Extract the [x, y] coordinate from the center of the cell holding the provided text.  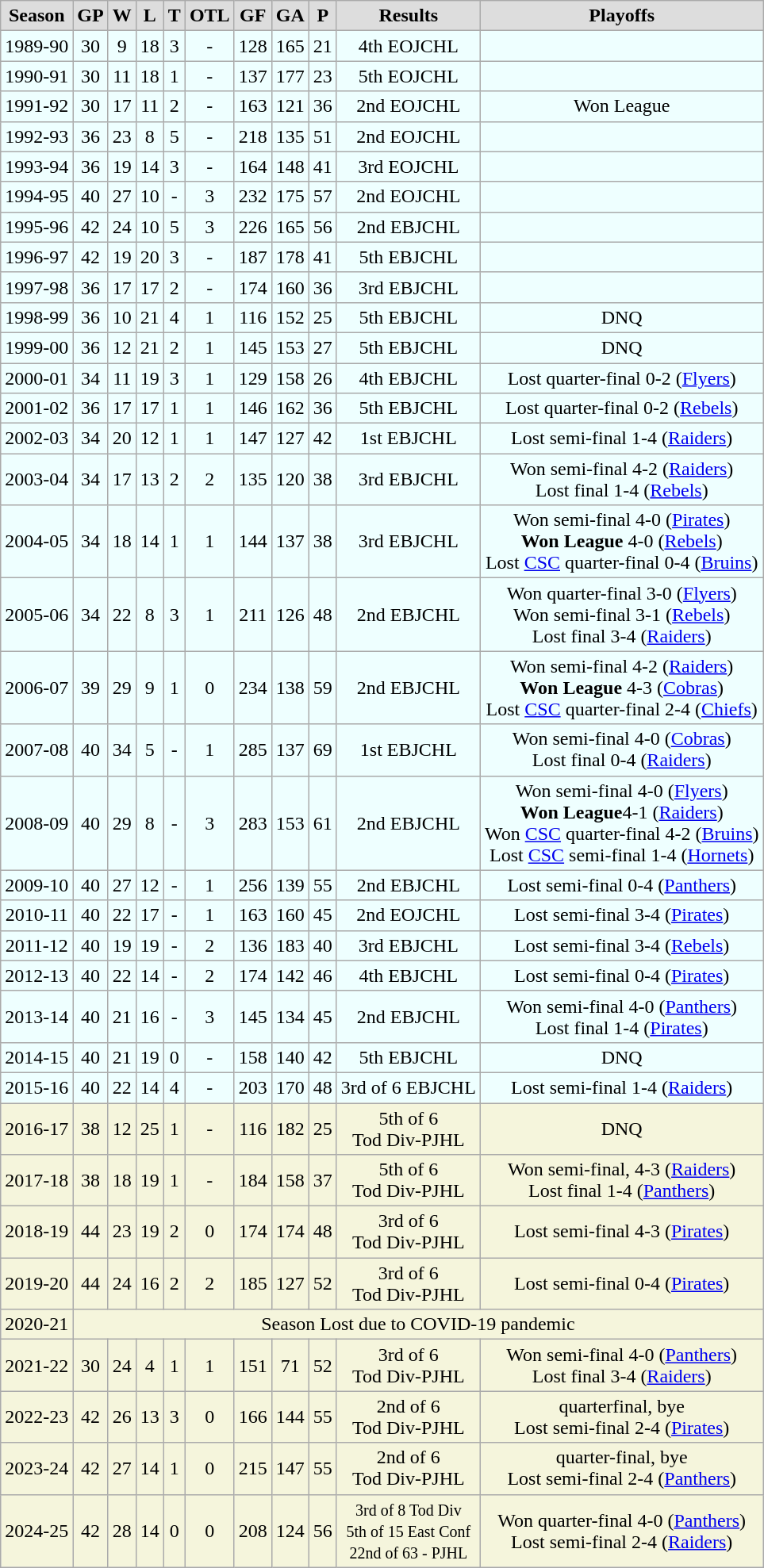
2008-09 [36, 823]
2009-10 [36, 885]
2004-05 [36, 542]
170 [290, 1087]
P [322, 16]
215 [252, 1469]
185 [252, 1283]
2002-03 [36, 439]
GP [90, 16]
3rd of 8 Tod Div 5th of 15 East Conf22nd of 63 - PJHL [408, 1531]
46 [322, 976]
Won semi-final 4-0 (Panthers)Lost final 3-4 (Raiders) [622, 1366]
121 [290, 106]
126 [290, 615]
151 [252, 1366]
120 [290, 479]
OTL [209, 16]
2010-11 [36, 915]
GA [290, 16]
124 [290, 1531]
39 [90, 688]
Lost quarter-final 0-2 (Flyers) [622, 378]
139 [290, 885]
Won semi-final 4-0 (Flyers)Won League4-1 (Raiders)Won CSC quarter-final 4-2 (Bruins)Lost CSC semi-final 1-4 (Hornets) [622, 823]
218 [252, 136]
1994-95 [36, 197]
1990-91 [36, 76]
285 [252, 750]
178 [290, 257]
quarter-final, byeLost semi-final 2-4 (Panthers) [622, 1469]
2015-16 [36, 1087]
Won League [622, 106]
2011-12 [36, 945]
2016-17 [36, 1128]
1999-00 [36, 347]
2023-24 [36, 1469]
L [149, 16]
28 [122, 1531]
4th EOJCHL [408, 46]
61 [322, 823]
2007-08 [36, 750]
2021-22 [36, 1366]
183 [290, 945]
1991-92 [36, 106]
Won semi-final 4-0 (Pirates)Won League 4-0 (Rebels)Lost CSC quarter-final 0-4 (Bruins) [622, 542]
37 [322, 1180]
2005-06 [36, 615]
283 [252, 823]
W [122, 16]
208 [252, 1531]
256 [252, 885]
138 [290, 688]
T [175, 16]
1989-90 [36, 46]
Season Lost due to COVID-19 pandemic [418, 1325]
Won semi-final, 4-3 (Raiders)Lost final 1-4 (Panthers) [622, 1180]
146 [252, 408]
128 [252, 46]
2013-14 [36, 1017]
1998-99 [36, 317]
182 [290, 1128]
57 [322, 197]
184 [252, 1180]
164 [252, 167]
129 [252, 378]
226 [252, 227]
Lost semi-final 4-3 (Pirates) [622, 1233]
Won quarter-final 4-0 (Panthers)Lost semi-final 2-4 (Raiders) [622, 1531]
GF [252, 16]
148 [290, 167]
175 [290, 197]
2012-13 [36, 976]
71 [290, 1366]
5th EOJCHL [408, 76]
quarterfinal, byeLost semi-final 2-4 (Pirates) [622, 1417]
2018-19 [36, 1233]
187 [252, 257]
2024-25 [36, 1531]
166 [252, 1417]
Lost quarter-final 0-2 (Rebels) [622, 408]
211 [252, 615]
2000-01 [36, 378]
140 [290, 1057]
Won quarter-final 3-0 (Flyers)Won semi-final 3-1 (Rebels)Lost final 3-4 (Raiders) [622, 615]
59 [322, 688]
3rd EOJCHL [408, 167]
234 [252, 688]
2020-21 [36, 1325]
1993-94 [36, 167]
142 [290, 976]
Lost semi-final 3-4 (Pirates) [622, 915]
Won semi-final 4-0 (Panthers)Lost final 1-4 (Pirates) [622, 1017]
Results [408, 16]
2003-04 [36, 479]
Lost semi-final 3-4 (Rebels) [622, 945]
1995-96 [36, 227]
162 [290, 408]
177 [290, 76]
Won semi-final 4-2 (Raiders)Lost final 1-4 (Rebels) [622, 479]
232 [252, 197]
1997-98 [36, 287]
152 [290, 317]
Won semi-final 4-2 (Raiders)Won League 4-3 (Cobras)Lost CSC quarter-final 2-4 (Chiefs) [622, 688]
2019-20 [36, 1283]
1992-93 [36, 136]
51 [322, 136]
Season [36, 16]
2006-07 [36, 688]
203 [252, 1087]
2017-18 [36, 1180]
2014-15 [36, 1057]
1996-97 [36, 257]
Won semi-final 4-0 (Cobras)Lost final 0-4 (Raiders) [622, 750]
3rd of 6 EBJCHL [408, 1087]
134 [290, 1017]
Lost semi-final 0-4 (Panthers) [622, 885]
Playoffs [622, 16]
136 [252, 945]
69 [322, 750]
2001-02 [36, 408]
2022-23 [36, 1417]
